Capture the cell that displays the provided text and extract its [x, y] central coordinate. 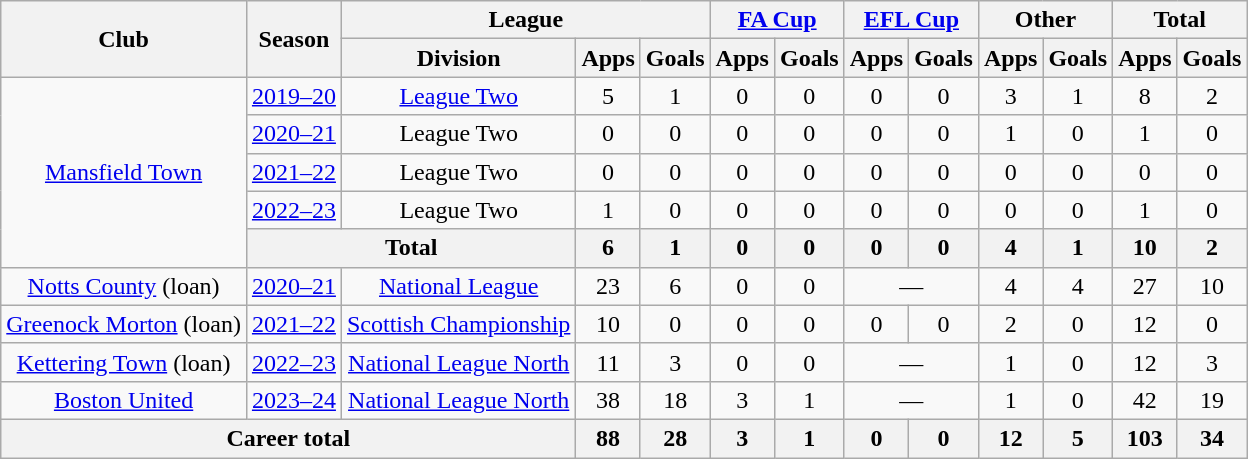
2023–24 [294, 400]
Notts County (loan) [124, 286]
National League [458, 286]
19 [1212, 400]
Boston United [124, 400]
Club [124, 39]
88 [608, 438]
FA Cup [777, 20]
42 [1145, 400]
League [526, 20]
Kettering Town (loan) [124, 362]
Division [458, 58]
18 [675, 400]
28 [675, 438]
Season [294, 39]
EFL Cup [911, 20]
Career total [288, 438]
103 [1145, 438]
Scottish Championship [458, 324]
38 [608, 400]
Other [1045, 20]
34 [1212, 438]
8 [1145, 96]
23 [608, 286]
27 [1145, 286]
Mansfield Town [124, 172]
2019–20 [294, 96]
Greenock Morton (loan) [124, 324]
11 [608, 362]
